Extract the (x, y) coordinate from the center of the cell holding the provided text.  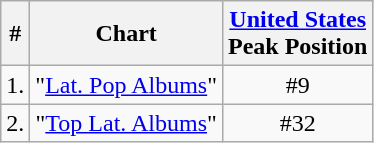
#9 (297, 85)
"Top Lat. Albums" (126, 123)
#32 (297, 123)
# (16, 34)
2. (16, 123)
Chart (126, 34)
United StatesPeak Position (297, 34)
1. (16, 85)
"Lat. Pop Albums" (126, 85)
